Return the (X, Y) coordinate for the center point of the cell that contains the specified text.  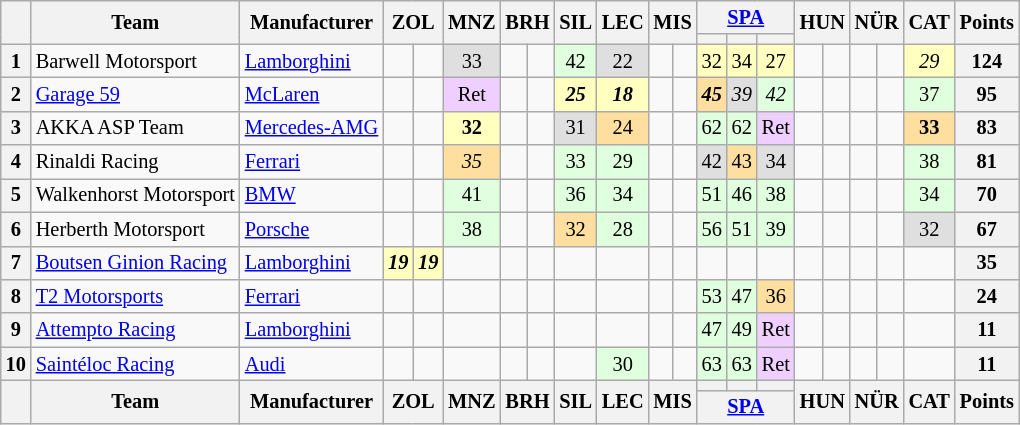
28 (623, 229)
83 (987, 128)
T2 Motorsports (136, 296)
Porsche (312, 229)
70 (987, 195)
53 (712, 296)
56 (712, 229)
Boutsen Ginion Racing (136, 263)
9 (16, 330)
Mercedes-AMG (312, 128)
27 (776, 61)
18 (623, 94)
1 (16, 61)
4 (16, 162)
AKKA ASP Team (136, 128)
Garage 59 (136, 94)
Herberth Motorsport (136, 229)
Attempto Racing (136, 330)
7 (16, 263)
67 (987, 229)
25 (576, 94)
Audi (312, 364)
Walkenhorst Motorsport (136, 195)
49 (742, 330)
37 (930, 94)
10 (16, 364)
95 (987, 94)
81 (987, 162)
22 (623, 61)
2 (16, 94)
5 (16, 195)
Saintéloc Racing (136, 364)
30 (623, 364)
3 (16, 128)
Rinaldi Racing (136, 162)
BMW (312, 195)
41 (472, 195)
124 (987, 61)
6 (16, 229)
McLaren (312, 94)
43 (742, 162)
46 (742, 195)
Barwell Motorsport (136, 61)
45 (712, 94)
8 (16, 296)
31 (576, 128)
